Find where the given text appears and provide that cell's center as [x, y] coordinate. 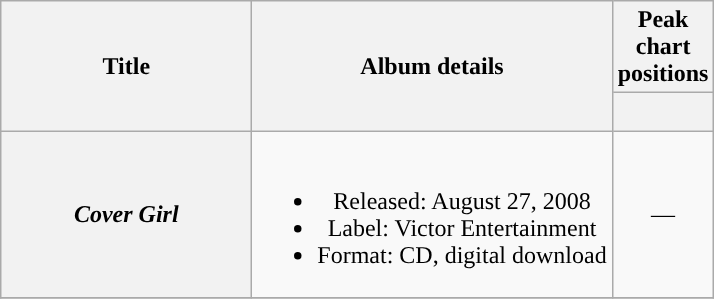
Title [126, 66]
— [663, 214]
Cover Girl [126, 214]
Released: August 27, 2008 Label: Victor EntertainmentFormat: CD, digital download [432, 214]
Peak chart positions [663, 47]
Album details [432, 66]
